Detect which cell encompasses the target text, then output its [x, y] center coordinate. 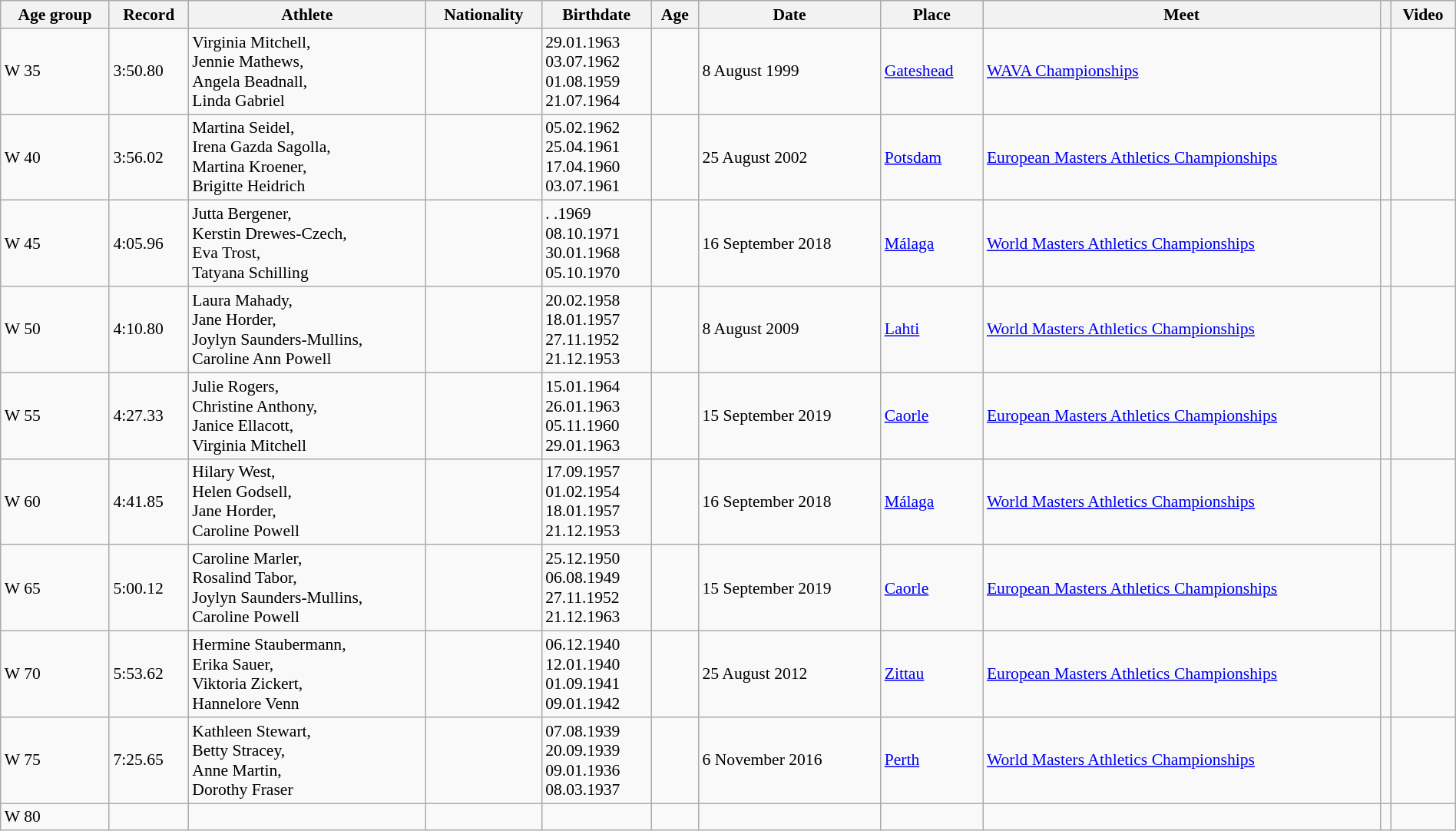
W 65 [55, 588]
Hermine Staubermann,Erika Sauer,Viktoria Zickert,Hannelore Venn [307, 674]
29.01.196303.07.196201.08.195921.07.1964 [596, 71]
5:53.62 [149, 674]
W 75 [55, 760]
6 November 2016 [789, 760]
W 50 [55, 329]
25.12.195006.08.194927.11.195221.12.1963 [596, 588]
Virginia Mitchell,Jennie Mathews,Angela Beadnall,Linda Gabriel [307, 71]
Martina Seidel,Irena Gazda Sagolla,Martina Kroener,Brigitte Heidrich [307, 157]
05.02.196225.04.196117.04.196003.07.1961 [596, 157]
Meet [1181, 15]
15.01.196426.01.196305.11.196029.01.1963 [596, 415]
W 40 [55, 157]
20.02.195818.01.195727.11.195221.12.1953 [596, 329]
7:25.65 [149, 760]
3:50.80 [149, 71]
W 70 [55, 674]
17.09.195701.02.195418.01.195721.12.1953 [596, 502]
8 August 1999 [789, 71]
Zittau [932, 674]
Hilary West,Helen Godsell,Jane Horder,Caroline Powell [307, 502]
Age group [55, 15]
Julie Rogers,Christine Anthony,Janice Ellacott,Virginia Mitchell [307, 415]
Perth [932, 760]
Age [674, 15]
Caroline Marler,Rosalind Tabor,Joylyn Saunders-Mullins,Caroline Powell [307, 588]
Video [1423, 15]
4:10.80 [149, 329]
. .196908.10.197130.01.196805.10.1970 [596, 243]
25 August 2002 [789, 157]
5:00.12 [149, 588]
Nationality [484, 15]
W 80 [55, 817]
Kathleen Stewart,Betty Stracey,Anne Martin,Dorothy Fraser [307, 760]
Athlete [307, 15]
W 35 [55, 71]
WAVA Championships [1181, 71]
4:05.96 [149, 243]
07.08.193920.09.193909.01.193608.03.1937 [596, 760]
Jutta Bergener,Kerstin Drewes-Czech,Eva Trost,Tatyana Schilling [307, 243]
Lahti [932, 329]
25 August 2012 [789, 674]
8 August 2009 [789, 329]
W 45 [55, 243]
06.12.194012.01.194001.09.194109.01.1942 [596, 674]
4:41.85 [149, 502]
Laura Mahady,Jane Horder,Joylyn Saunders-Mullins,Caroline Ann Powell [307, 329]
Birthdate [596, 15]
Place [932, 15]
Date [789, 15]
3:56.02 [149, 157]
W 55 [55, 415]
W 60 [55, 502]
Potsdam [932, 157]
4:27.33 [149, 415]
Record [149, 15]
Gateshead [932, 71]
